Determine the (x, y) coordinate at the center of the cell enclosing the given text.  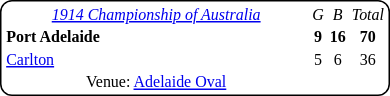
9 (318, 37)
Venue: Adelaide Oval (156, 82)
B (338, 14)
6 (338, 60)
Total (368, 14)
16 (338, 37)
70 (368, 37)
Carlton (156, 60)
36 (368, 60)
Port Adelaide (156, 37)
5 (318, 60)
1914 Championship of Australia (156, 14)
G (318, 14)
